Extract the [x, y] coordinate from the center of the cell holding the provided text.  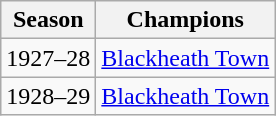
1927–28 [48, 58]
1928–29 [48, 96]
Champions [186, 20]
Season [48, 20]
